Capture the cell that displays the provided text and extract its [x, y] central coordinate. 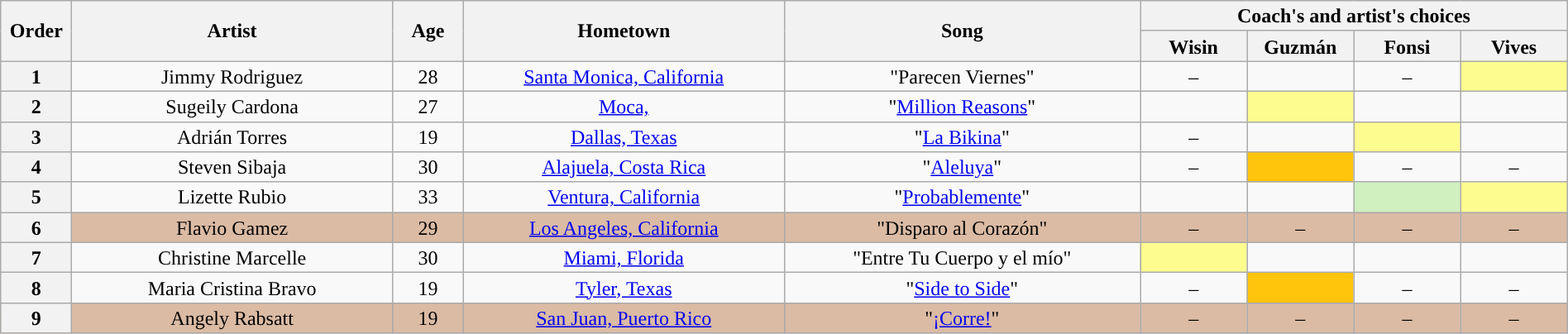
Maria Cristina Bravo [232, 288]
"La Bikina" [963, 137]
Santa Monica, California [624, 76]
Alajuela, Costa Rica [624, 167]
"Aleluya" [963, 167]
Miami, Florida [624, 258]
Wisin [1194, 46]
San Juan, Puerto Rico [624, 317]
Christine Marcelle [232, 258]
"Million Reasons" [963, 106]
4 [36, 167]
Coach's and artist's choices [1355, 17]
2 [36, 106]
1 [36, 76]
"Probablemente" [963, 197]
Vives [1513, 46]
28 [428, 76]
33 [428, 197]
Age [428, 31]
6 [36, 228]
3 [36, 137]
Order [36, 31]
Artist [232, 31]
5 [36, 197]
"Entre Tu Cuerpo y el mío" [963, 258]
8 [36, 288]
Guzmán [1300, 46]
Fonsi [1408, 46]
Sugeily Cardona [232, 106]
"Disparo al Corazón" [963, 228]
Flavio Gamez [232, 228]
Adrián Torres [232, 137]
Ventura, California [624, 197]
Moca, [624, 106]
29 [428, 228]
Jimmy Rodriguez [232, 76]
Song [963, 31]
Steven Sibaja [232, 167]
Dallas, Texas [624, 137]
Angely Rabsatt [232, 317]
Hometown [624, 31]
27 [428, 106]
"Side to Side" [963, 288]
7 [36, 258]
"¡Corre!" [963, 317]
Tyler, Texas [624, 288]
9 [36, 317]
Lizette Rubio [232, 197]
Los Angeles, California [624, 228]
"Parecen Viernes" [963, 76]
